Extract the (X, Y) coordinate from the center of the cell holding the provided text.  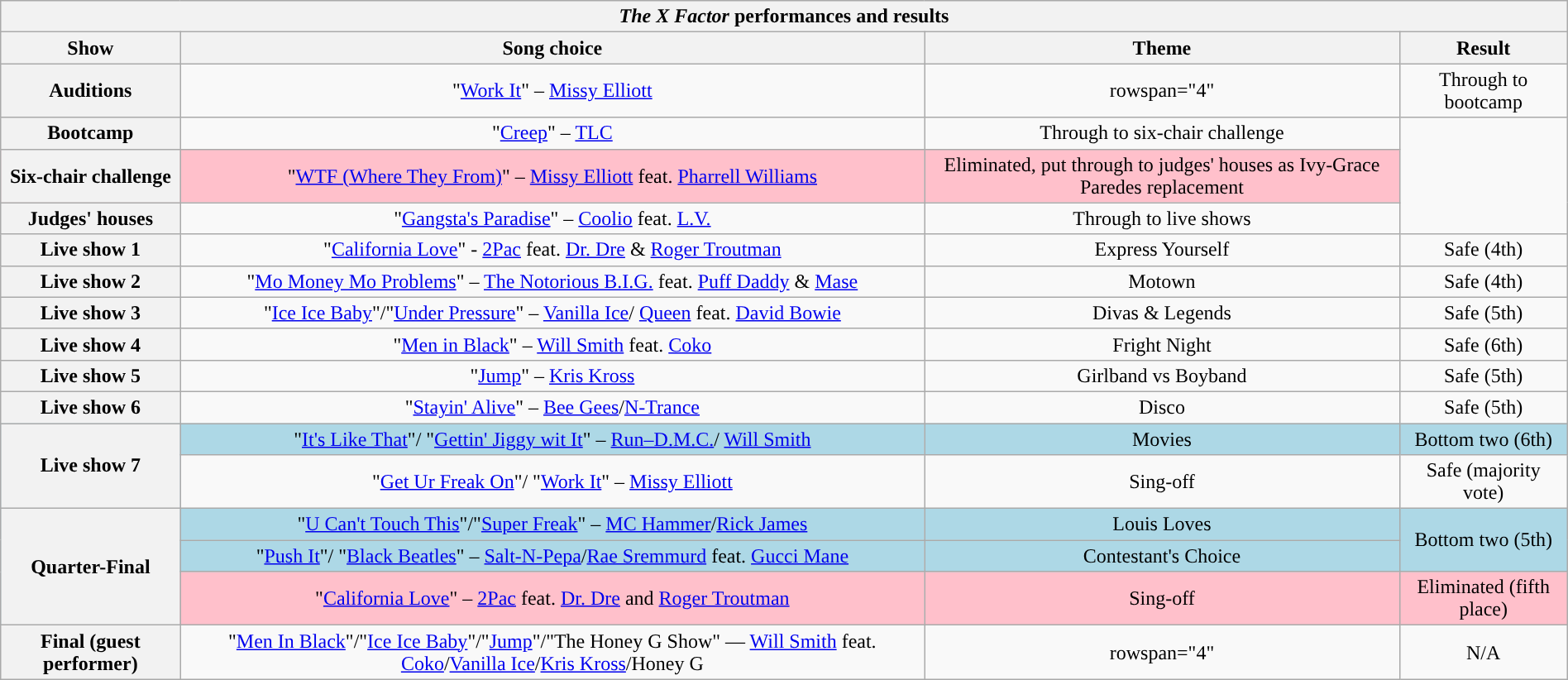
Bootcamp (91, 133)
Safe (majority vote) (1484, 481)
"Mo Money Mo Problems" – The Notorious B.I.G. feat. Puff Daddy & Mase (552, 281)
Express Yourself (1162, 250)
"Get Ur Freak On"/ "Work It" – Missy Elliott (552, 481)
"California Love" - 2Pac feat. Dr. Dre & Roger Troutman (552, 250)
"Men in Black" – Will Smith feat. Coko (552, 344)
Movies (1162, 439)
Contestant's Choice (1162, 556)
"Gangsta's Paradise" – Coolio feat. L.V. (552, 218)
Disco (1162, 407)
Song choice (552, 48)
"Push It"/ "Black Beatles" – Salt-N-Pepa/Rae Sremmurd feat. Gucci Mane (552, 556)
The X Factor performances and results (784, 17)
Quarter-Final (91, 567)
Theme (1162, 48)
Eliminated, put through to judges' houses as Ivy-Grace Paredes replacement (1162, 175)
Six-chair challenge (91, 175)
Live show 5 (91, 376)
"U Can't Touch This"/"Super Freak" – MC Hammer/Rick James (552, 524)
"Jump" – Kris Kross (552, 376)
Judges' houses (91, 218)
Eliminated (fifth place) (1484, 599)
"Men In Black"/"Ice Ice Baby"/"Jump"/"The Honey G Show" — Will Smith feat. Coko/Vanilla Ice/Kris Kross/Honey G (552, 652)
Through to six-chair challenge (1162, 133)
Louis Loves (1162, 524)
N/A (1484, 652)
Bottom two (5th) (1484, 540)
"Work It" – Missy Elliott (552, 91)
Motown (1162, 281)
Through to bootcamp (1484, 91)
"Ice Ice Baby"/"Under Pressure" – Vanilla Ice/ Queen feat. David Bowie (552, 313)
"WTF (Where They From)" – Missy Elliott feat. Pharrell Williams (552, 175)
"It's Like That"/ "Gettin' Jiggy wit It" – Run–D.M.C./ Will Smith (552, 439)
Show (91, 48)
Fright Night (1162, 344)
Safe (6th) (1484, 344)
Live show 7 (91, 467)
Divas & Legends (1162, 313)
Bottom two (6th) (1484, 439)
Final (guest performer) (91, 652)
Live show 4 (91, 344)
"Creep" – TLC (552, 133)
Live show 3 (91, 313)
Live show 6 (91, 407)
Result (1484, 48)
Girlband vs Boyband (1162, 376)
Live show 2 (91, 281)
"California Love" – 2Pac feat. Dr. Dre and Roger Troutman (552, 599)
"Stayin' Alive" – Bee Gees/N-Trance (552, 407)
Auditions (91, 91)
Live show 1 (91, 250)
Through to live shows (1162, 218)
